Return the (X, Y) coordinate for the center point of the cell that contains the specified text.  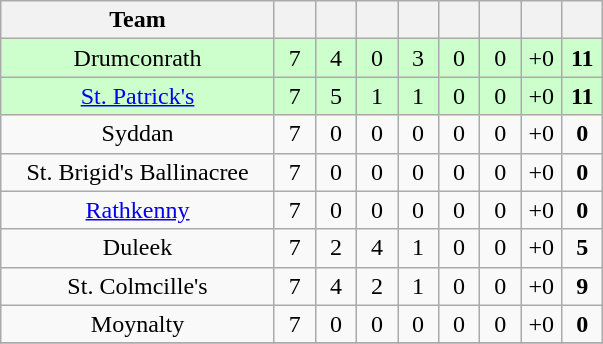
St. Colmcille's (138, 286)
9 (582, 286)
St. Brigid's Ballinacree (138, 172)
Team (138, 20)
Moynalty (138, 324)
Rathkenny (138, 210)
Duleek (138, 248)
Drumconrath (138, 58)
3 (418, 58)
St. Patrick's (138, 96)
Syddan (138, 134)
